Identify which cell holds the provided text, then report its [X, Y] central coordinate. 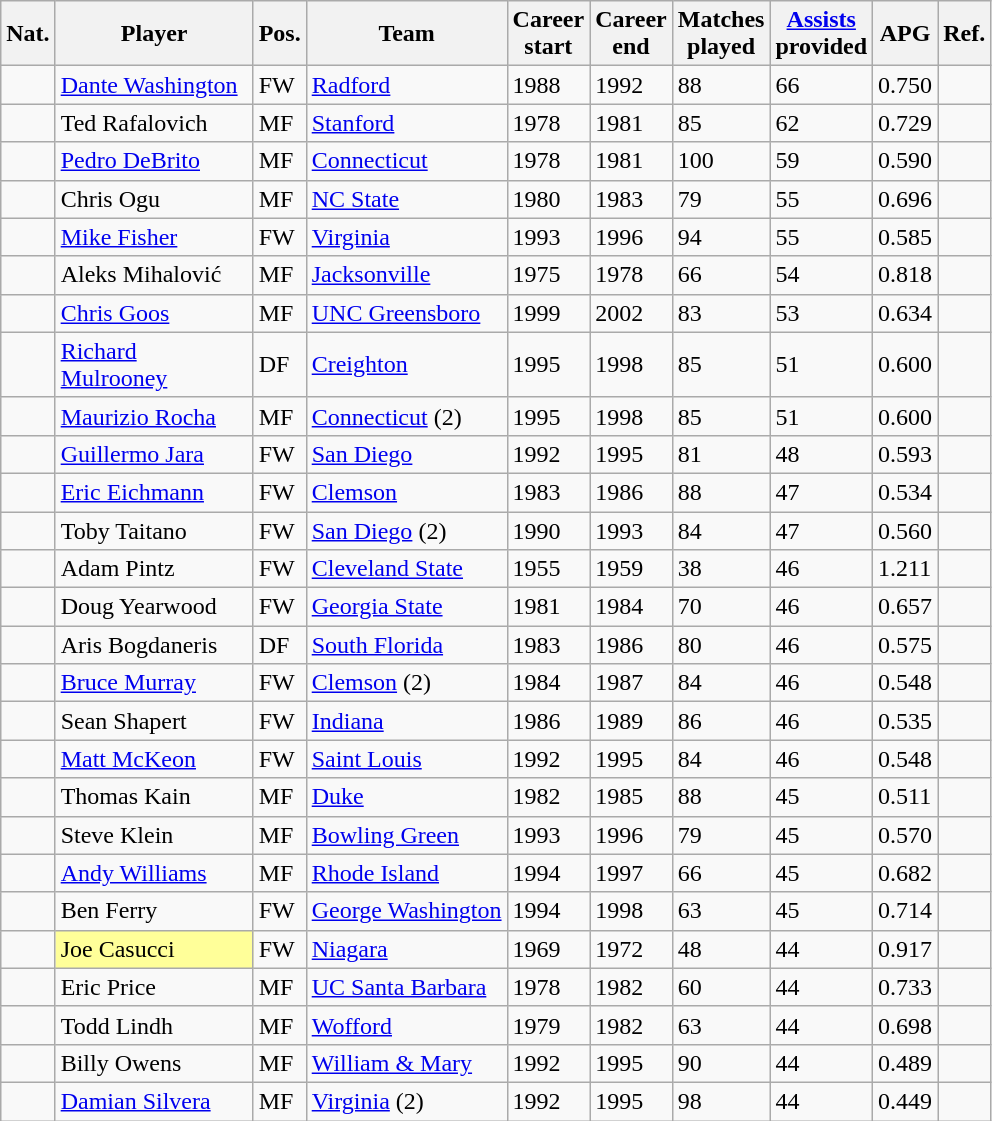
Ted Rafalovich [154, 123]
1997 [632, 873]
Saint Louis [406, 759]
Rhode Island [406, 873]
Assistsprovided [822, 34]
1959 [632, 569]
Indiana [406, 721]
1972 [632, 949]
90 [721, 1063]
100 [721, 161]
0.696 [906, 199]
Aleks Mihalović [154, 275]
0.590 [906, 161]
Radford [406, 85]
Bruce Murray [154, 683]
0.570 [906, 835]
Clemson (2) [406, 683]
1980 [548, 199]
0.560 [906, 531]
Guillermo Jara [154, 454]
Virginia (2) [406, 1101]
Georgia State [406, 607]
70 [721, 607]
San Diego (2) [406, 531]
1979 [548, 1025]
0.575 [906, 645]
0.534 [906, 492]
APG [906, 34]
Player [154, 34]
0.511 [906, 797]
Team [406, 34]
Virginia [406, 237]
Dante Washington [154, 85]
0.634 [906, 313]
Stanford [406, 123]
Richard Mulrooney [154, 364]
Matchesplayed [721, 34]
1989 [632, 721]
Ben Ferry [154, 911]
0.657 [906, 607]
Careerstart [548, 34]
Jacksonville [406, 275]
0.733 [906, 987]
86 [721, 721]
54 [822, 275]
1987 [632, 683]
1999 [548, 313]
81 [721, 454]
Andy Williams [154, 873]
80 [721, 645]
0.917 [906, 949]
Duke [406, 797]
0.750 [906, 85]
Clemson [406, 492]
Chris Ogu [154, 199]
0.729 [906, 123]
98 [721, 1101]
0.682 [906, 873]
Doug Yearwood [154, 607]
1969 [548, 949]
Todd Lindh [154, 1025]
Pos. [280, 34]
Niagara [406, 949]
38 [721, 569]
1955 [548, 569]
Nat. [28, 34]
South Florida [406, 645]
1985 [632, 797]
0.535 [906, 721]
UC Santa Barbara [406, 987]
Pedro DeBrito [154, 161]
Careerend [632, 34]
0.714 [906, 911]
Toby Taitano [154, 531]
Joe Casucci [154, 949]
0.449 [906, 1101]
George Washington [406, 911]
NC State [406, 199]
1975 [548, 275]
Billy Owens [154, 1063]
2002 [632, 313]
83 [721, 313]
0.585 [906, 237]
1988 [548, 85]
Mike Fisher [154, 237]
Cleveland State [406, 569]
Damian Silvera [154, 1101]
Aris Bogdaneris [154, 645]
Creighton [406, 364]
Wofford [406, 1025]
1990 [548, 531]
53 [822, 313]
Ref. [964, 34]
62 [822, 123]
0.593 [906, 454]
Maurizio Rocha [154, 416]
Eric Price [154, 987]
0.489 [906, 1063]
UNC Greensboro [406, 313]
1.211 [906, 569]
San Diego [406, 454]
Sean Shapert [154, 721]
Connecticut (2) [406, 416]
0.698 [906, 1025]
0.818 [906, 275]
Bowling Green [406, 835]
Thomas Kain [154, 797]
Matt McKeon [154, 759]
Connecticut [406, 161]
Eric Eichmann [154, 492]
94 [721, 237]
Chris Goos [154, 313]
59 [822, 161]
William & Mary [406, 1063]
Steve Klein [154, 835]
60 [721, 987]
Adam Pintz [154, 569]
